Search for the cell housing the specified text and yield its [x, y] center coordinate. 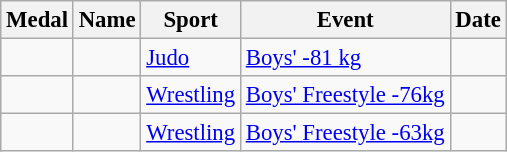
Event [345, 20]
Boys' Freestyle -76kg [345, 95]
Sport [191, 20]
Name [107, 20]
Boys' Freestyle -63kg [345, 133]
Judo [191, 58]
Medal [38, 20]
Date [478, 20]
Boys' -81 kg [345, 58]
